Provide the (x, y) coordinate of the cell's center where the given text is located.  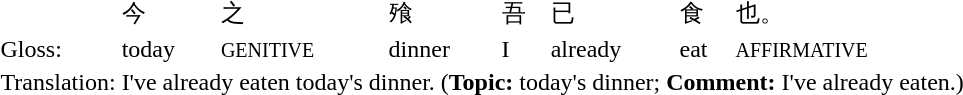
eat (704, 49)
already (612, 49)
I (523, 49)
GENITIVE (302, 49)
today (168, 49)
dinner (442, 49)
